Determine the (X, Y) coordinate at the center of the cell enclosing the given text.  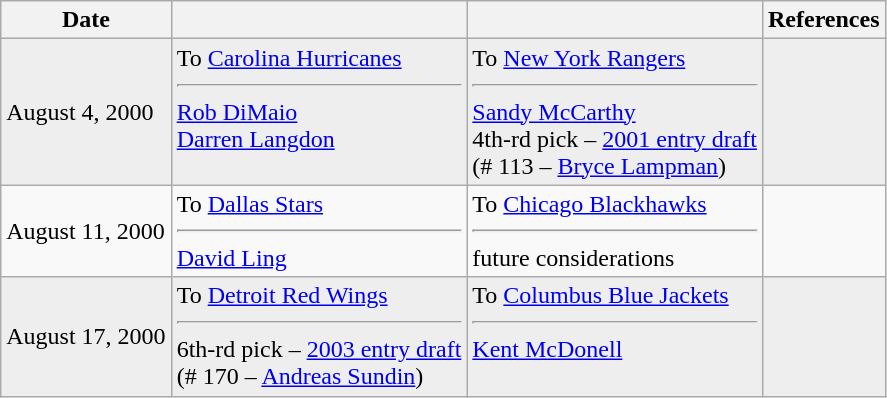
Date (86, 20)
To Carolina HurricanesRob DiMaioDarren Langdon (319, 112)
To Detroit Red Wings6th-rd pick – 2003 entry draft(# 170 – Andreas Sundin) (319, 336)
References (824, 20)
To New York RangersSandy McCarthy4th-rd pick – 2001 entry draft(# 113 – Bryce Lampman) (615, 112)
To Chicago Blackhawksfuture considerations (615, 231)
To Dallas StarsDavid Ling (319, 231)
August 11, 2000 (86, 231)
To Columbus Blue JacketsKent McDonell (615, 336)
August 4, 2000 (86, 112)
August 17, 2000 (86, 336)
